Capture the cell that displays the provided text and extract its [X, Y] central coordinate. 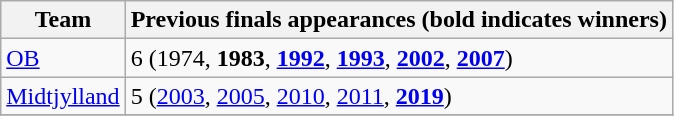
5 (2003, 2005, 2010, 2011, 2019) [398, 96]
Previous finals appearances (bold indicates winners) [398, 20]
Midtjylland [63, 96]
6 (1974, 1983, 1992, 1993, 2002, 2007) [398, 58]
Team [63, 20]
OB [63, 58]
